Locate the cell with the specified text and output its [x, y] center coordinate. 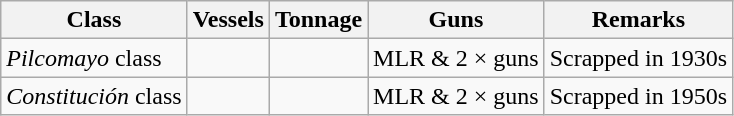
Class [94, 20]
Pilcomayo class [94, 58]
Remarks [638, 20]
Scrapped in 1930s [638, 58]
Scrapped in 1950s [638, 96]
Tonnage [318, 20]
Vessels [228, 20]
Guns [456, 20]
Constitución class [94, 96]
